Find where the given text appears and provide that cell's center as [X, Y] coordinate. 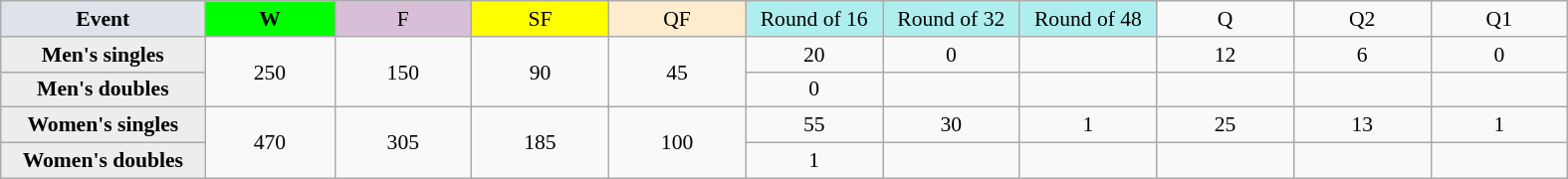
QF [677, 19]
45 [677, 72]
150 [403, 72]
Round of 32 [951, 19]
W [270, 19]
Men's doubles [104, 89]
Round of 48 [1088, 19]
305 [403, 143]
Q [1226, 19]
Women's singles [104, 125]
470 [270, 143]
30 [951, 125]
250 [270, 72]
55 [814, 125]
13 [1362, 125]
6 [1362, 55]
F [403, 19]
12 [1226, 55]
Q2 [1362, 19]
100 [677, 143]
SF [541, 19]
Q1 [1499, 19]
Event [104, 19]
185 [541, 143]
Round of 16 [814, 19]
Men's singles [104, 55]
25 [1226, 125]
20 [814, 55]
Women's doubles [104, 161]
90 [541, 72]
